Search for the cell housing the specified text and yield its (X, Y) center coordinate. 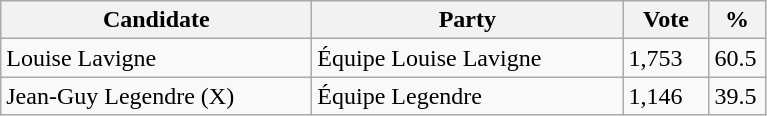
Candidate (156, 20)
Équipe Legendre (468, 96)
Jean-Guy Legendre (X) (156, 96)
60.5 (737, 58)
Party (468, 20)
39.5 (737, 96)
% (737, 20)
1,146 (666, 96)
Équipe Louise Lavigne (468, 58)
Vote (666, 20)
Louise Lavigne (156, 58)
1,753 (666, 58)
